Output the [x, y] coordinate of the center of the cell containing the given text.  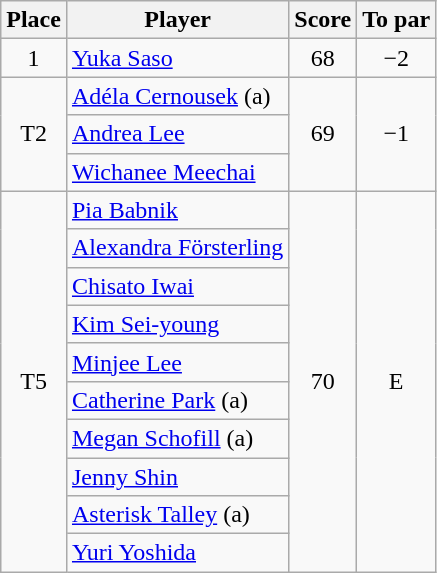
Andrea Lee [177, 134]
Asterisk Talley (a) [177, 515]
Minjee Lee [177, 362]
Wichanee Meechai [177, 172]
Alexandra Försterling [177, 248]
Megan Schofill (a) [177, 438]
Pia Babnik [177, 210]
−1 [396, 134]
Yuka Saso [177, 58]
Kim Sei-young [177, 324]
69 [323, 134]
Adéla Cernousek (a) [177, 96]
Player [177, 20]
T5 [34, 382]
70 [323, 382]
−2 [396, 58]
Catherine Park (a) [177, 400]
T2 [34, 134]
Yuri Yoshida [177, 553]
68 [323, 58]
Chisato Iwai [177, 286]
Score [323, 20]
To par [396, 20]
1 [34, 58]
E [396, 382]
Place [34, 20]
Jenny Shin [177, 477]
